Capture the cell that displays the provided text and extract its (x, y) central coordinate. 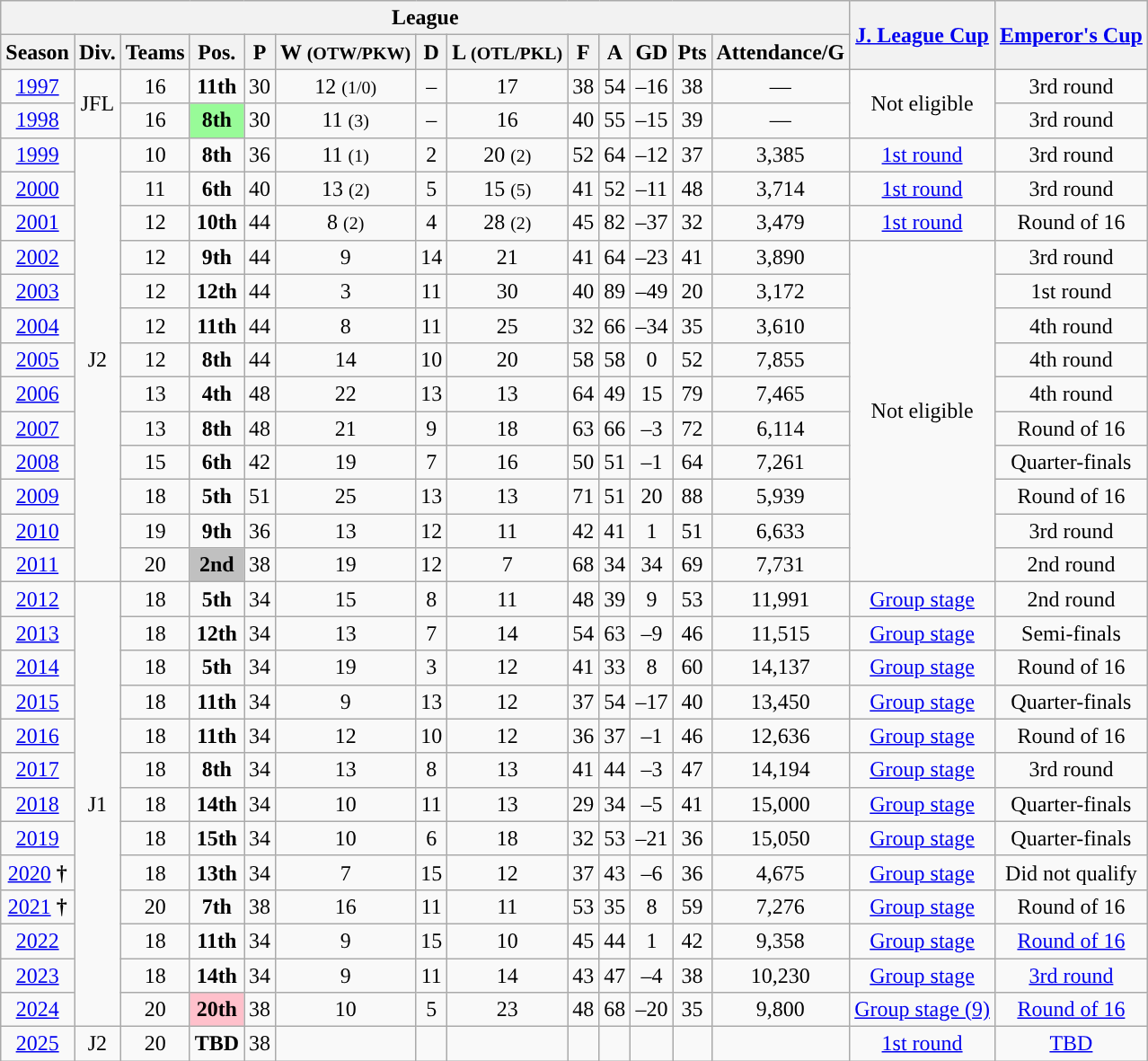
15 (5) (508, 189)
10th (216, 223)
4,675 (781, 872)
79 (692, 393)
5,939 (781, 497)
2007 (38, 429)
2024 (38, 1010)
4 (431, 223)
1999 (38, 155)
4th (216, 393)
13 (2) (346, 189)
55 (614, 120)
29 (584, 804)
2020 † (38, 872)
7,261 (781, 463)
2002 (38, 257)
Div. (97, 52)
49 (614, 393)
2022 (38, 941)
1998 (38, 120)
–4 (652, 975)
2015 (38, 702)
–34 (652, 325)
Season (38, 52)
20 (2) (508, 155)
JFL (97, 103)
11,515 (781, 633)
–6 (652, 872)
Attendance/G (781, 52)
3,385 (781, 155)
–12 (652, 155)
F (584, 52)
L (OTL/PKL) (508, 52)
W (OTW/PKW) (346, 52)
2009 (38, 497)
A (614, 52)
2019 (38, 838)
Emperor's Cup (1071, 35)
2 (431, 155)
2017 (38, 770)
13,450 (781, 702)
J1 (97, 805)
2025 (38, 1044)
9,800 (781, 1010)
2014 (38, 668)
11 (1) (346, 155)
8 (2) (346, 223)
89 (614, 291)
D (431, 52)
P (261, 52)
1997 (38, 86)
15,000 (781, 804)
20th (216, 1010)
14,137 (781, 668)
6,633 (781, 531)
72 (692, 429)
2023 (38, 975)
–11 (652, 189)
7,731 (781, 565)
Semi-finals (1071, 633)
2012 (38, 599)
50 (584, 463)
69 (692, 565)
23 (508, 1010)
–23 (652, 257)
15,050 (781, 838)
Group stage (9) (923, 1010)
2011 (38, 565)
11 (3) (346, 120)
Did not qualify (1071, 872)
2004 (38, 325)
7th (216, 906)
12 (1/0) (346, 86)
9,358 (781, 941)
3,610 (781, 325)
82 (614, 223)
13th (216, 872)
2010 (38, 531)
–49 (652, 291)
–15 (652, 120)
2013 (38, 633)
11,991 (781, 599)
Pts (692, 52)
12,636 (781, 736)
2005 (38, 359)
–21 (652, 838)
10,230 (781, 975)
–16 (652, 86)
3,479 (781, 223)
2021 † (38, 906)
3,172 (781, 291)
28 (2) (508, 223)
–20 (652, 1010)
7,465 (781, 393)
14,194 (781, 770)
2006 (38, 393)
3,714 (781, 189)
15th (216, 838)
–5 (652, 804)
6,114 (781, 429)
0 (652, 359)
Pos. (216, 52)
–37 (652, 223)
7,855 (781, 359)
17 (508, 86)
33 (614, 668)
2001 (38, 223)
88 (692, 497)
2016 (38, 736)
Teams (155, 52)
J. League Cup (923, 35)
60 (692, 668)
2003 (38, 291)
2018 (38, 804)
2nd (216, 565)
–9 (652, 633)
71 (584, 497)
7,276 (781, 906)
2008 (38, 463)
6 (431, 838)
GD (652, 52)
3,890 (781, 257)
2000 (38, 189)
22 (346, 393)
–17 (652, 702)
59 (692, 906)
League (426, 18)
